Capture the cell that displays the provided text and extract its [X, Y] central coordinate. 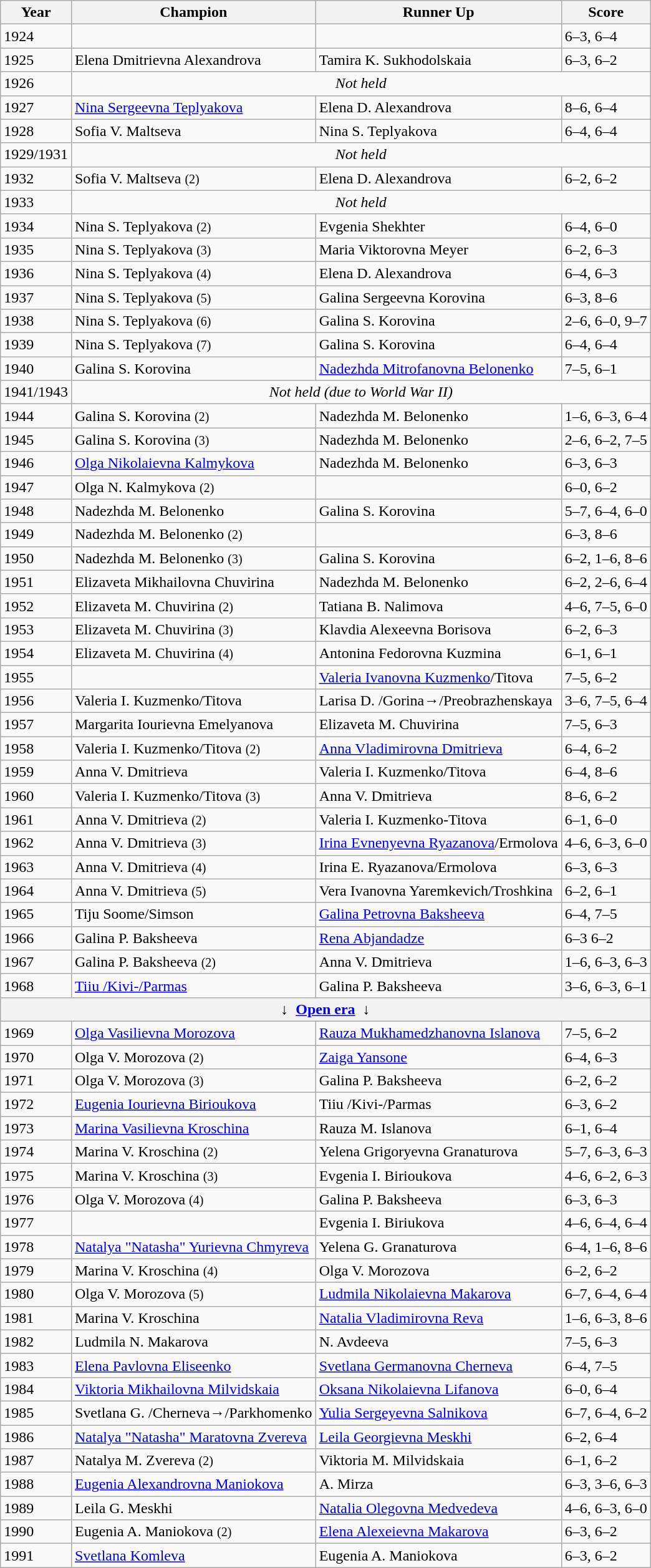
Svetlana G. /Cherneva→/Parkhomenko [193, 1413]
Natalya M. Zvereva (2) [193, 1461]
4–6, 7–5, 6–0 [606, 606]
Evgenia Shekhter [438, 226]
Galina S. Korovina (2) [193, 416]
Olga V. Morozova (3) [193, 1081]
Rauza Mukhamedzhanovna Islanova [438, 1033]
1964 [36, 891]
7–5, 6–1 [606, 369]
Evgenia I. Biriukova [438, 1223]
Nina S. Teplyakova (5) [193, 298]
1941/1943 [36, 392]
Vera Ivanovna Yaremkevich/Troshkina [438, 891]
1940 [36, 369]
Eugenia Iourievna Birioukova [193, 1105]
1982 [36, 1342]
Antonina Fedorovna Kuzmina [438, 653]
6–1, 6–2 [606, 1461]
1956 [36, 701]
6–7, 6–4, 6–4 [606, 1294]
Galina Sergeevna Korovina [438, 298]
Klavdia Alexeevna Borisova [438, 629]
Nina S. Teplyakova (6) [193, 321]
1951 [36, 582]
1927 [36, 107]
Olga V. Morozova (2) [193, 1057]
5–7, 6–3, 6–3 [606, 1152]
Olga Vasilievna Morozova [193, 1033]
Natalya "Natasha" Maratovna Zvereva [193, 1436]
Elena Pavlovna Eliseenko [193, 1365]
Valeria I. Kuzmenko/Titova (2) [193, 748]
Elena Dmitrievna Alexandrova [193, 60]
6–4, 6–0 [606, 226]
1965 [36, 914]
6–7, 6–4, 6–2 [606, 1413]
Nina S. Teplyakova (4) [193, 273]
Score [606, 12]
Elizaveta M. Chuvirina [438, 725]
A. Mirza [438, 1484]
Nadezhda M. Belonenko (3) [193, 558]
4–6, 6–4, 6–4 [606, 1223]
Natalia Olegovna Medvedeva [438, 1508]
Valeria Ivanovna Kuzmenko/Titova [438, 677]
1981 [36, 1318]
4–6, 6–2, 6–3 [606, 1176]
Yelena G. Granaturova [438, 1247]
Yelena Grigoryevna Granaturova [438, 1152]
3–6, 7–5, 6–4 [606, 701]
1979 [36, 1270]
Olga N. Kalmykova (2) [193, 487]
6–1, 6–1 [606, 653]
1970 [36, 1057]
1957 [36, 725]
1977 [36, 1223]
Anna Vladimirovna Dmitrieva [438, 748]
Elizaveta Mikhailovna Chuvirina [193, 582]
1948 [36, 511]
6–0, 6–4 [606, 1389]
8–6, 6–2 [606, 796]
Yulia Sergeyevna Salnikova [438, 1413]
1984 [36, 1389]
Eugenia A. Maniokova (2) [193, 1532]
Marina V. Kroschina (3) [193, 1176]
6–2, 2–6, 6–4 [606, 582]
Nina S. Teplyakova [438, 131]
Runner Up [438, 12]
Anna V. Dmitrieva (3) [193, 843]
1934 [36, 226]
6–4, 1–6, 8–6 [606, 1247]
Nina S. Teplyakova (7) [193, 345]
1–6, 6–3, 8–6 [606, 1318]
1952 [36, 606]
Tatiana B. Nalimova [438, 606]
Svetlana Komleva [193, 1556]
Tamira K. Sukhodolskaia [438, 60]
Larisa D. /Gorina→/Preobrazhenskaya [438, 701]
Eugenia Alexandrovna Maniokova [193, 1484]
3–6, 6–3, 6–1 [606, 985]
Leila G. Meskhi [193, 1508]
Rauza M. Islanova [438, 1128]
Elizaveta M. Chuvirina (2) [193, 606]
1945 [36, 440]
Olga V. Morozova (4) [193, 1199]
1985 [36, 1413]
1946 [36, 463]
1935 [36, 249]
1–6, 6–3, 6–4 [606, 416]
1925 [36, 60]
Olga V. Morozova [438, 1270]
6–3, 3–6, 6–3 [606, 1484]
N. Avdeeva [438, 1342]
6–2, 6–4 [606, 1436]
1949 [36, 535]
Rena Abjandadze [438, 938]
1974 [36, 1152]
Natalya "Natasha" Yurievna Chmyreva [193, 1247]
1990 [36, 1532]
Margarita Iourievna Emelyanova [193, 725]
1986 [36, 1436]
Champion [193, 12]
1962 [36, 843]
Maria Viktorovna Meyer [438, 249]
Marina Vasilievna Kroschina [193, 1128]
1967 [36, 962]
Nina S. Teplyakova (2) [193, 226]
Evgenia I. Birioukova [438, 1176]
1954 [36, 653]
2–6, 6–2, 7–5 [606, 440]
1933 [36, 202]
Marina V. Kroschina [193, 1318]
1971 [36, 1081]
5–7, 6–4, 6–0 [606, 511]
1929/1931 [36, 155]
Oksana Nikolaievna Lifanova [438, 1389]
Marina V. Kroschina (4) [193, 1270]
1944 [36, 416]
1975 [36, 1176]
1963 [36, 867]
1983 [36, 1365]
Nadezhda M. Belonenko (2) [193, 535]
Nadezhda Mitrofanovna Belonenko [438, 369]
6–0, 6–2 [606, 487]
1973 [36, 1128]
Zaiga Yansone [438, 1057]
1978 [36, 1247]
1960 [36, 796]
Anna V. Dmitrieva (5) [193, 891]
6–4, 8–6 [606, 772]
1939 [36, 345]
Sofia V. Maltseva (2) [193, 178]
1980 [36, 1294]
1961 [36, 820]
Galina S. Korovina (3) [193, 440]
Natalia Vladimirovna Reva [438, 1318]
1991 [36, 1556]
1924 [36, 36]
Valeria I. Kuzmenko/Titova (3) [193, 796]
Year [36, 12]
1950 [36, 558]
1947 [36, 487]
Svetlana Germanovna Cherneva [438, 1365]
Viktoria Mikhailovna Milvidskaia [193, 1389]
1976 [36, 1199]
1968 [36, 985]
Not held (due to World War II) [360, 392]
Elizaveta M. Chuvirina (3) [193, 629]
1953 [36, 629]
Nina Sergeevna Teplyakova [193, 107]
Galina Petrovna Baksheeva [438, 914]
6–3 6–2 [606, 938]
1987 [36, 1461]
1926 [36, 84]
Irina Evnenyevna Ryazanova/Ermolova [438, 843]
1966 [36, 938]
1936 [36, 273]
1928 [36, 131]
↓ Open era ↓ [325, 1009]
Leila Georgievna Meskhi [438, 1436]
1972 [36, 1105]
Eugenia A. Maniokova [438, 1556]
Elena Alexeievna Makarova [438, 1532]
Elizaveta M. Chuvirina (4) [193, 653]
6–2, 1–6, 8–6 [606, 558]
Marina V. Kroschina (2) [193, 1152]
1959 [36, 772]
6–3, 6–4 [606, 36]
Anna V. Dmitrieva (2) [193, 820]
1955 [36, 677]
1932 [36, 178]
Galina P. Baksheeva (2) [193, 962]
Valeria I. Kuzmenko-Titova [438, 820]
1958 [36, 748]
Tiju Soome/Simson [193, 914]
1969 [36, 1033]
1–6, 6–3, 6–3 [606, 962]
Sofia V. Maltseva [193, 131]
6–1, 6–0 [606, 820]
8–6, 6–4 [606, 107]
1989 [36, 1508]
6–4, 6–2 [606, 748]
Ludmila Nikolaievna Makarova [438, 1294]
6–2, 6–1 [606, 891]
2–6, 6–0, 9–7 [606, 321]
1938 [36, 321]
Anna V. Dmitrieva (4) [193, 867]
6–1, 6–4 [606, 1128]
Nina S. Teplyakova (3) [193, 249]
Viktoria M. Milvidskaia [438, 1461]
1937 [36, 298]
Ludmila N. Makarova [193, 1342]
Olga V. Morozova (5) [193, 1294]
Irina E. Ryazanova/Ermolova [438, 867]
1988 [36, 1484]
Olga Nikolaievna Kalmykova [193, 463]
